Find where the given text appears and provide that cell's center as [X, Y] coordinate. 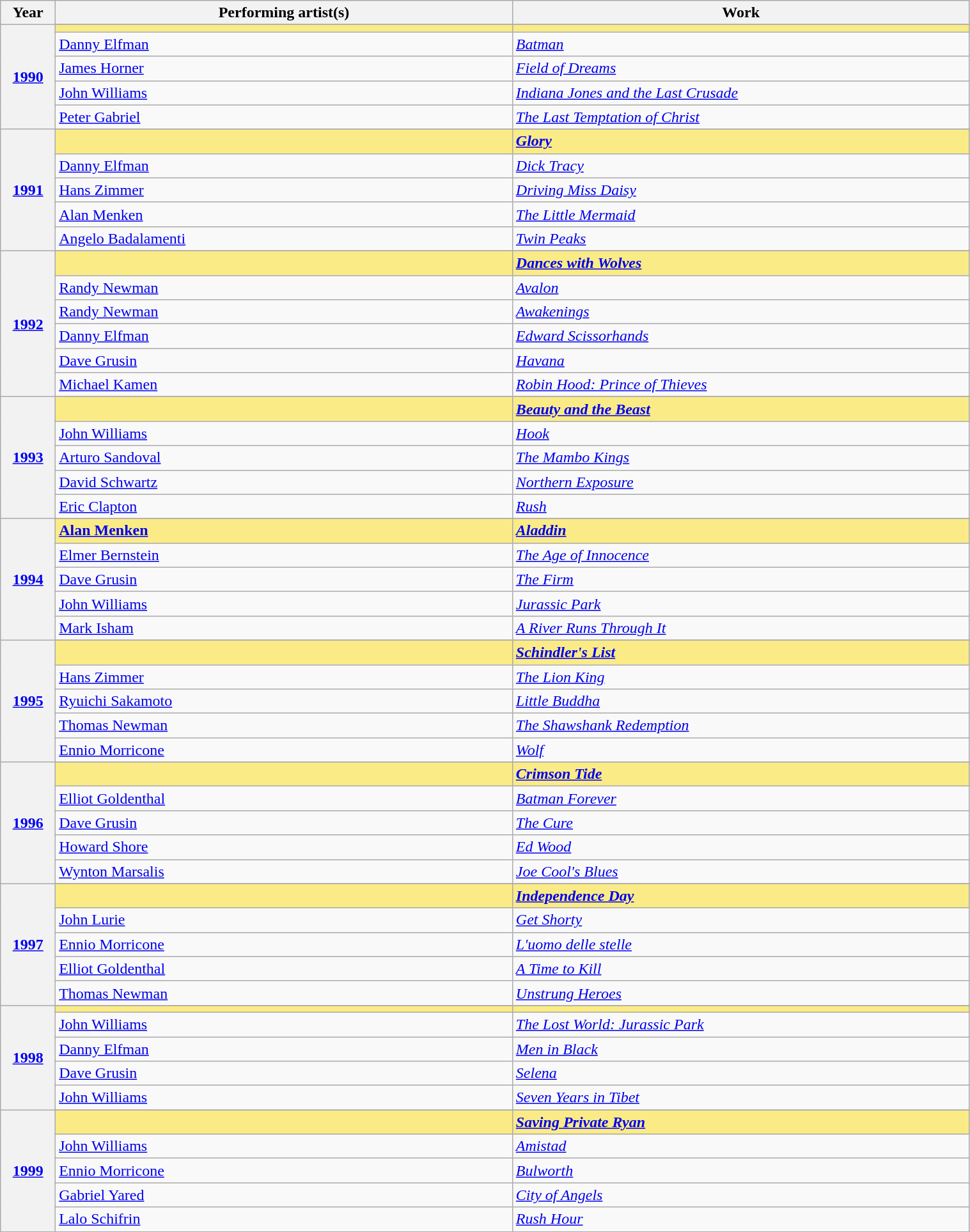
Little Buddha [740, 701]
Hook [740, 433]
The Mambo Kings [740, 458]
Robin Hood: Prince of Thieves [740, 385]
Elmer Bernstein [284, 555]
Driving Miss Daisy [740, 190]
Schindler's List [740, 652]
The Shawshank Redemption [740, 726]
David Schwartz [284, 482]
Seven Years in Tibet [740, 1098]
Joe Cool's Blues [740, 871]
1990 [28, 77]
Aladdin [740, 531]
Arturo Sandoval [284, 458]
Wolf [740, 750]
Beauty and the Beast [740, 409]
Northern Exposure [740, 482]
1996 [28, 823]
Saving Private Ryan [740, 1122]
Howard Shore [284, 847]
1991 [28, 190]
Get Shorty [740, 920]
Wynton Marsalis [284, 871]
Bulworth [740, 1171]
1999 [28, 1171]
Michael Kamen [284, 385]
Batman Forever [740, 799]
James Horner [284, 68]
Awakenings [740, 312]
Eric Clapton [284, 506]
Avalon [740, 287]
Lalo Schifrin [284, 1219]
Dick Tracy [740, 166]
Twin Peaks [740, 238]
Work [740, 13]
1997 [28, 944]
The Little Mermaid [740, 214]
Batman [740, 44]
The Firm [740, 579]
Independence Day [740, 896]
Rush [740, 506]
Men in Black [740, 1049]
Rush Hour [740, 1219]
Crimson Tide [740, 774]
1993 [28, 458]
1998 [28, 1057]
Ryuichi Sakamoto [284, 701]
Peter Gabriel [284, 117]
Mark Isham [284, 628]
Performing artist(s) [284, 13]
1995 [28, 701]
Glory [740, 141]
Gabriel Yared [284, 1195]
Year [28, 13]
1994 [28, 579]
A Time to Kill [740, 969]
1992 [28, 324]
L'uomo delle stelle [740, 944]
Havana [740, 361]
The Age of Innocence [740, 555]
Angelo Badalamenti [284, 238]
City of Angels [740, 1195]
Edward Scissorhands [740, 336]
Indiana Jones and the Last Crusade [740, 93]
Field of Dreams [740, 68]
The Last Temptation of Christ [740, 117]
Unstrung Heroes [740, 993]
John Lurie [284, 920]
Jurassic Park [740, 604]
Ed Wood [740, 847]
Dances with Wolves [740, 263]
The Lost World: Jurassic Park [740, 1024]
A River Runs Through It [740, 628]
The Lion King [740, 677]
Amistad [740, 1146]
The Cure [740, 823]
Selena [740, 1073]
